Return [X, Y] of the center of cell containing provided text 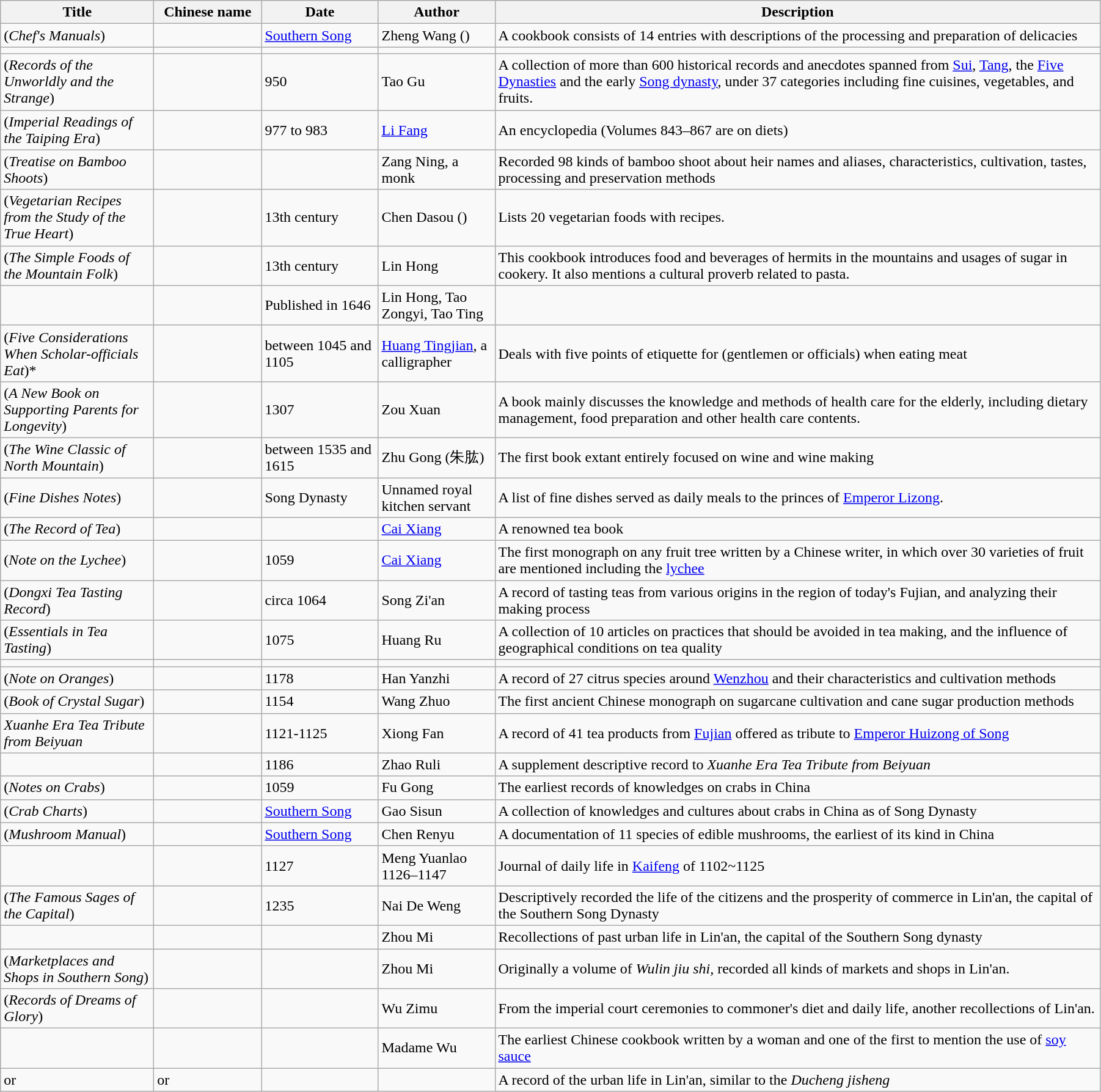
Madame Wu [436, 1049]
Zhu Gong (朱肱) [436, 457]
Huang Ru [436, 640]
(Note on the Lychee) [77, 561]
(Book of Crystal Sugar) [77, 702]
(Chef's Manuals) [77, 35]
1235 [320, 906]
(Marketplaces and Shops in Southern Song) [77, 968]
(The Record of Tea) [77, 529]
Tao Gu [436, 82]
Song Dynasty [320, 497]
Zang Ning, a monk [436, 170]
(Dongxi Tea Tasting Record) [77, 600]
Huang Tingjian, a calligrapher [436, 353]
A record of tasting teas from various origins in the region of today's Fujian, and analyzing their making process [797, 600]
1127 [320, 865]
Title [77, 12]
(Crab Charts) [77, 811]
Wang Zhuo [436, 702]
Published in 1646 [320, 306]
Meng Yuanlao 1126–1147 [436, 865]
The earliest Chinese cookbook written by a woman and one of the first to mention the use of soy sauce [797, 1049]
A renowned tea book [797, 529]
An encyclopedia (Volumes 843–867 are on diets) [797, 130]
circa 1064 [320, 600]
Recollections of past urban life in Lin'an, the capital of the Southern Song dynasty [797, 937]
Originally a volume of Wulin jiu shi, recorded all kinds of markets and shops in Lin'an. [797, 968]
Song Zi'an [436, 600]
Han Yanzhi [436, 678]
(Records of Dreams of Glory) [77, 1008]
The first monograph on any fruit tree written by a Chinese writer, in which over 30 varieties of fruit are mentioned including the lychee [797, 561]
Fu Gong [436, 788]
(Imperial Readings of the Taiping Era) [77, 130]
Nai De Weng [436, 906]
1154 [320, 702]
(Essentials in Tea Tasting) [77, 640]
(Notes on Crabs) [77, 788]
(Note on Oranges) [77, 678]
(Fine Dishes Notes) [77, 497]
Chen Dasou () [436, 218]
(Treatise on Bamboo Shoots) [77, 170]
A collection of 10 articles on practices that should be avoided in tea making, and the influence of geographical conditions on tea quality [797, 640]
The first ancient Chinese monograph on sugarcane cultivation and cane sugar production methods [797, 702]
A record of 27 citrus species around Wenzhou and their characteristics and cultivation methods [797, 678]
Descriptively recorded the life of the citizens and the prosperity of commerce in Lin'an, the capital of the Southern Song Dynasty [797, 906]
A collection of knowledges and cultures about crabs in China as of Song Dynasty [797, 811]
From the imperial court ceremonies to commoner's diet and daily life, another recollections of Lin'an. [797, 1008]
Gao Sisun [436, 811]
Date [320, 12]
Zhao Ruli [436, 764]
Author [436, 12]
Journal of daily life in Kaifeng of 1102~1125 [797, 865]
(The Wine Classic of North Mountain) [77, 457]
1307 [320, 409]
between 1535 and 1615 [320, 457]
(Vegetarian Recipes from the Study of the True Heart) [77, 218]
Xuanhe Era Tea Tribute from Beiyuan [77, 733]
Wu Zimu [436, 1008]
1178 [320, 678]
(Records of the Unworldly and the Strange) [77, 82]
Chen Renyu [436, 834]
Lin Hong [436, 265]
(Mushroom Manual) [77, 834]
(The Simple Foods of the Mountain Folk) [77, 265]
1075 [320, 640]
1186 [320, 764]
Lists 20 vegetarian foods with recipes. [797, 218]
950 [320, 82]
Xiong Fan [436, 733]
(Five Considerations When Scholar-officials Eat)* [77, 353]
A documentation of 11 species of edible mushrooms, the earliest of its kind in China [797, 834]
Recorded 98 kinds of bamboo shoot about heir names and aliases, characteristics, cultivation, tastes, processing and preservation methods [797, 170]
Zou Xuan [436, 409]
Unnamed royal kitchen servant [436, 497]
Chinese name [208, 12]
1121-1125 [320, 733]
(A New Book on Supporting Parents for Longevity) [77, 409]
Li Fang [436, 130]
Deals with five points of etiquette for (gentlemen or officials) when eating meat [797, 353]
The first book extant entirely focused on wine and wine making [797, 457]
Description [797, 12]
Zheng Wang () [436, 35]
A record of the urban life in Lin'an, similar to the Ducheng jisheng [797, 1080]
977 to 983 [320, 130]
A cookbook consists of 14 entries with descriptions of the processing and preparation of delicacies [797, 35]
A list of fine dishes served as daily meals to the princes of Emperor Lizong. [797, 497]
A supplement descriptive record to Xuanhe Era Tea Tribute from Beiyuan [797, 764]
The earliest records of knowledges on crabs in China [797, 788]
Lin Hong, Tao Zongyi, Tao Ting [436, 306]
between 1045 and 1105 [320, 353]
(The Famous Sages of the Capital) [77, 906]
A record of 41 tea products from Fujian offered as tribute to Emperor Huizong of Song [797, 733]
